Identify which cell holds the provided text, then report its [X, Y] central coordinate. 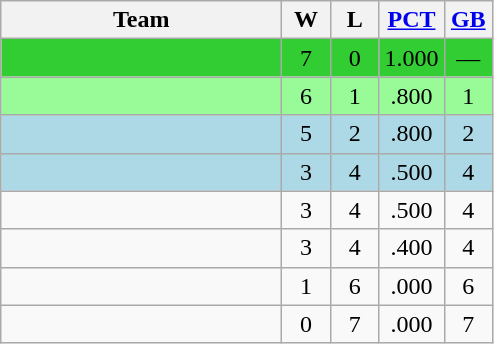
5 [306, 134]
1.000 [412, 58]
— [468, 58]
.400 [412, 248]
Team [142, 20]
L [354, 20]
PCT [412, 20]
W [306, 20]
GB [468, 20]
